Find where the given text appears and provide that cell's center as [X, Y] coordinate. 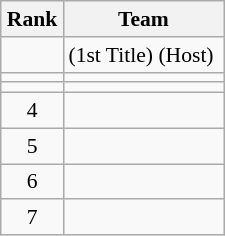
4 [32, 111]
Team [143, 19]
Rank [32, 19]
7 [32, 218]
5 [32, 146]
6 [32, 182]
(1st Title) (Host) [143, 55]
